Detect which cell encompasses the target text, then output its [X, Y] center coordinate. 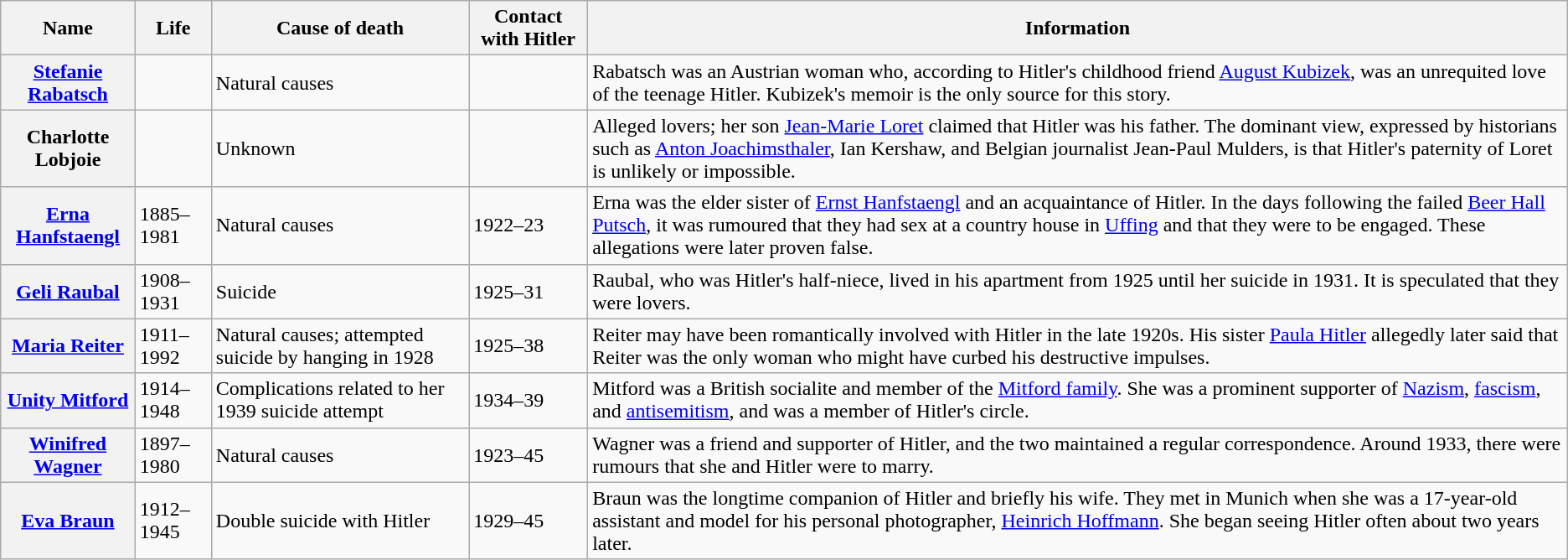
1912–1945 [173, 521]
1923–45 [529, 454]
Stefanie Rabatsch [68, 82]
Double suicide with Hitler [340, 521]
Raubal, who was Hitler's half-niece, lived in his apartment from 1925 until her suicide in 1931. It is speculated that they were lovers. [1078, 292]
1929–45 [529, 521]
Unity Mitford [68, 401]
Unknown [340, 148]
1922–23 [529, 226]
Natural causes; attempted suicide by hanging in 1928 [340, 345]
Name [68, 29]
Life [173, 29]
Information [1078, 29]
1925–31 [529, 292]
Contact with Hitler [529, 29]
Maria Reiter [68, 345]
1897–1980 [173, 454]
Suicide [340, 292]
Complications related to her 1939 suicide attempt [340, 401]
Winifred Wagner [68, 454]
1914–1948 [173, 401]
1925–38 [529, 345]
Geli Raubal [68, 292]
1911–1992 [173, 345]
1934–39 [529, 401]
1885–1981 [173, 226]
Cause of death [340, 29]
1908–1931 [173, 292]
Charlotte Lobjoie [68, 148]
Erna Hanfstaengl [68, 226]
Eva Braun [68, 521]
